Return the (x, y) coordinate for the center point of the cell that contains the specified text.  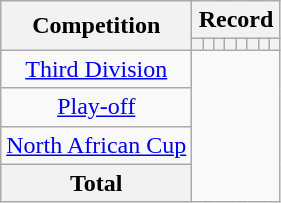
North African Cup (96, 145)
Record (236, 20)
Play-off (96, 107)
Third Division (96, 69)
Competition (96, 26)
Total (96, 183)
